Detect which cell encompasses the target text, then output its [x, y] center coordinate. 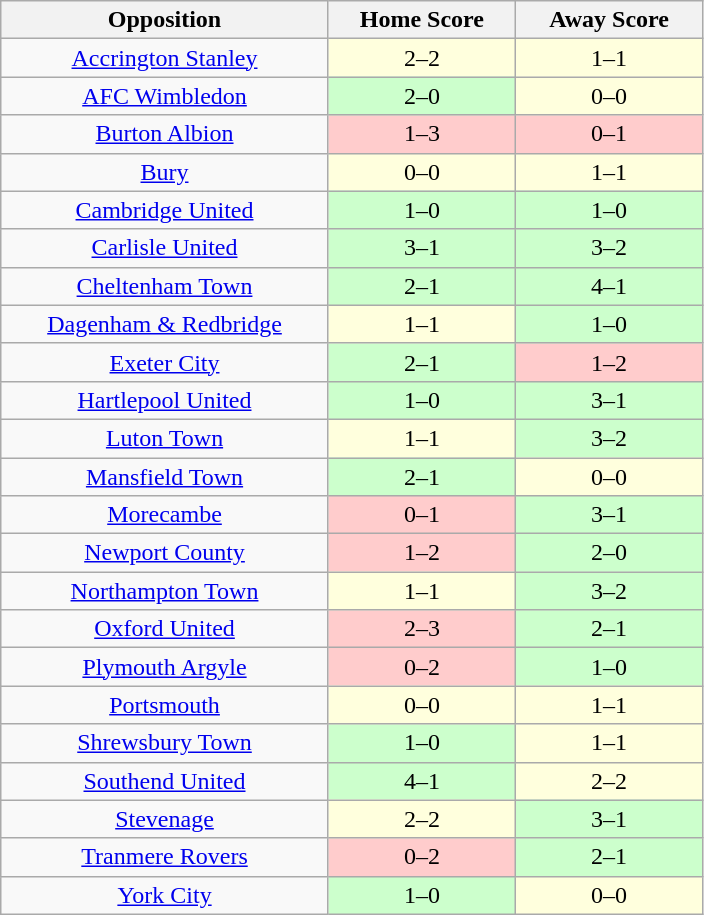
Burton Albion [165, 134]
Morecambe [165, 515]
Hartlepool United [165, 400]
Shrewsbury Town [165, 743]
Exeter City [165, 362]
Mansfield Town [165, 477]
Away Score [608, 20]
2–3 [422, 629]
1–3 [422, 134]
Newport County [165, 553]
Cambridge United [165, 210]
Home Score [422, 20]
Tranmere Rovers [165, 857]
Plymouth Argyle [165, 667]
AFC Wimbledon [165, 96]
Luton Town [165, 438]
Dagenham & Redbridge [165, 324]
Northampton Town [165, 591]
Cheltenham Town [165, 286]
Oxford United [165, 629]
Portsmouth [165, 705]
Stevenage [165, 819]
Opposition [165, 20]
Carlisle United [165, 248]
Southend United [165, 781]
Bury [165, 172]
Accrington Stanley [165, 58]
York City [165, 895]
